Return (X, Y) of the center of cell containing provided text 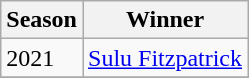
Winner (164, 20)
Season (42, 20)
2021 (42, 58)
Sulu Fitzpatrick (164, 58)
